Scan for the cell matching the given text and deliver its [x, y] coordinate at center. 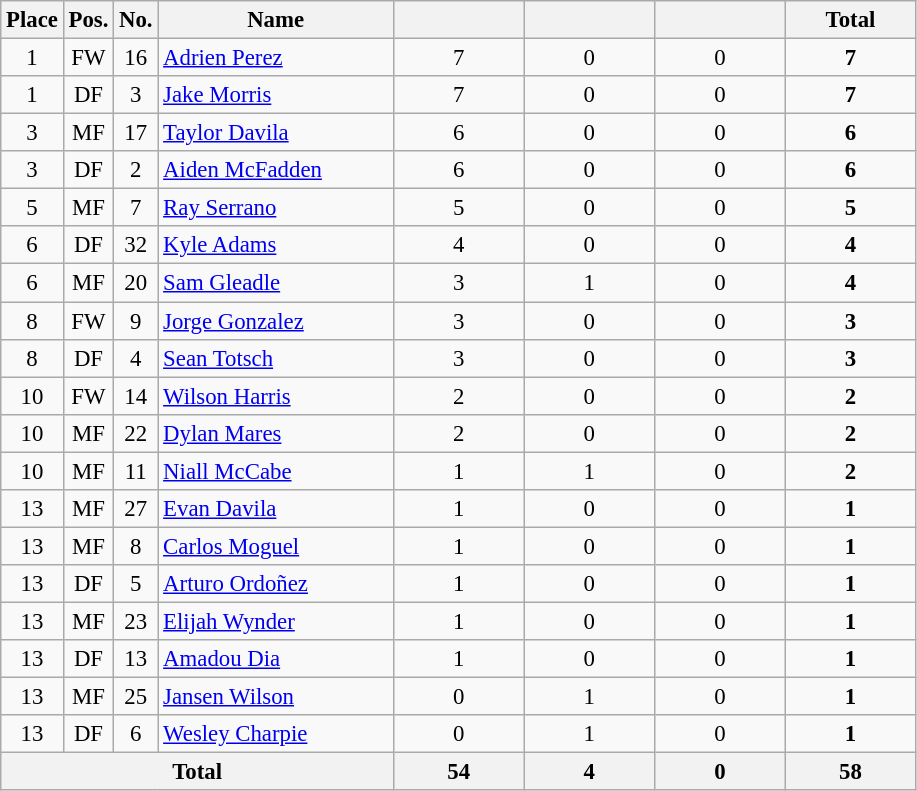
Wilson Harris [276, 396]
Adrien Perez [276, 58]
Place [32, 20]
Sam Gleadle [276, 283]
Dylan Mares [276, 433]
11 [136, 471]
32 [136, 245]
Ray Serrano [276, 208]
27 [136, 509]
Amadou Dia [276, 659]
22 [136, 433]
25 [136, 697]
Taylor Davila [276, 133]
Pos. [88, 20]
Jake Morris [276, 95]
Aiden McFadden [276, 170]
Elijah Wynder [276, 621]
16 [136, 58]
17 [136, 133]
Jorge Gonzalez [276, 321]
Kyle Adams [276, 245]
58 [850, 772]
Arturo Ordoñez [276, 584]
Evan Davila [276, 509]
9 [136, 321]
Carlos Moguel [276, 546]
No. [136, 20]
14 [136, 396]
20 [136, 283]
54 [458, 772]
Sean Totsch [276, 358]
Niall McCabe [276, 471]
Name [276, 20]
23 [136, 621]
Wesley Charpie [276, 734]
Jansen Wilson [276, 697]
